Locate the cell with the specified text and output its [x, y] center coordinate. 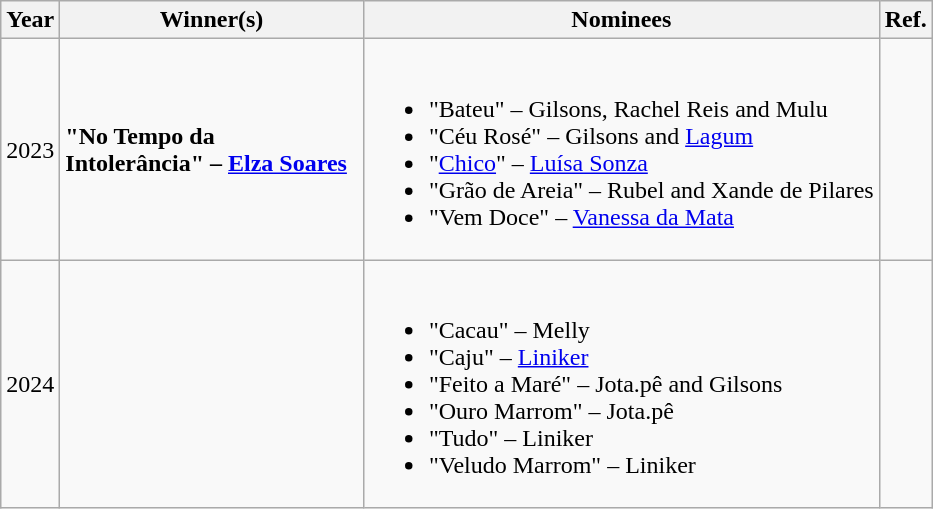
2024 [30, 384]
"Cacau" – Melly"Caju" – Liniker"Feito a Maré" – Jota.pê and Gilsons"Ouro Marrom" – Jota.pê"Tudo" – Liniker"Veludo Marrom" – Liniker [621, 384]
Nominees [621, 20]
"No Tempo da Intolerância" – Elza Soares [212, 150]
Year [30, 20]
Ref. [906, 20]
2023 [30, 150]
Winner(s) [212, 20]
